Return [X, Y] of the center of cell containing provided text 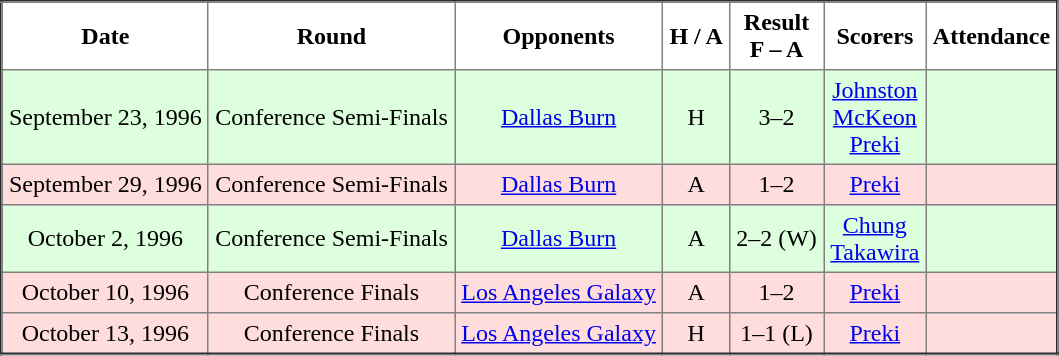
September 23, 1996 [106, 117]
H / A [696, 36]
1–1 (L) [776, 334]
October 2, 1996 [106, 239]
Round [331, 36]
October 13, 1996 [106, 334]
3–2 [776, 117]
Scorers [875, 36]
Opponents [558, 36]
Chung Takawira [875, 239]
Attendance [992, 36]
2–2 (W) [776, 239]
September 29, 1996 [106, 184]
Johnston McKeon Preki [875, 117]
ResultF – A [776, 36]
Date [106, 36]
October 10, 1996 [106, 292]
